Find where the given text appears and provide that cell's center as (x, y) coordinate. 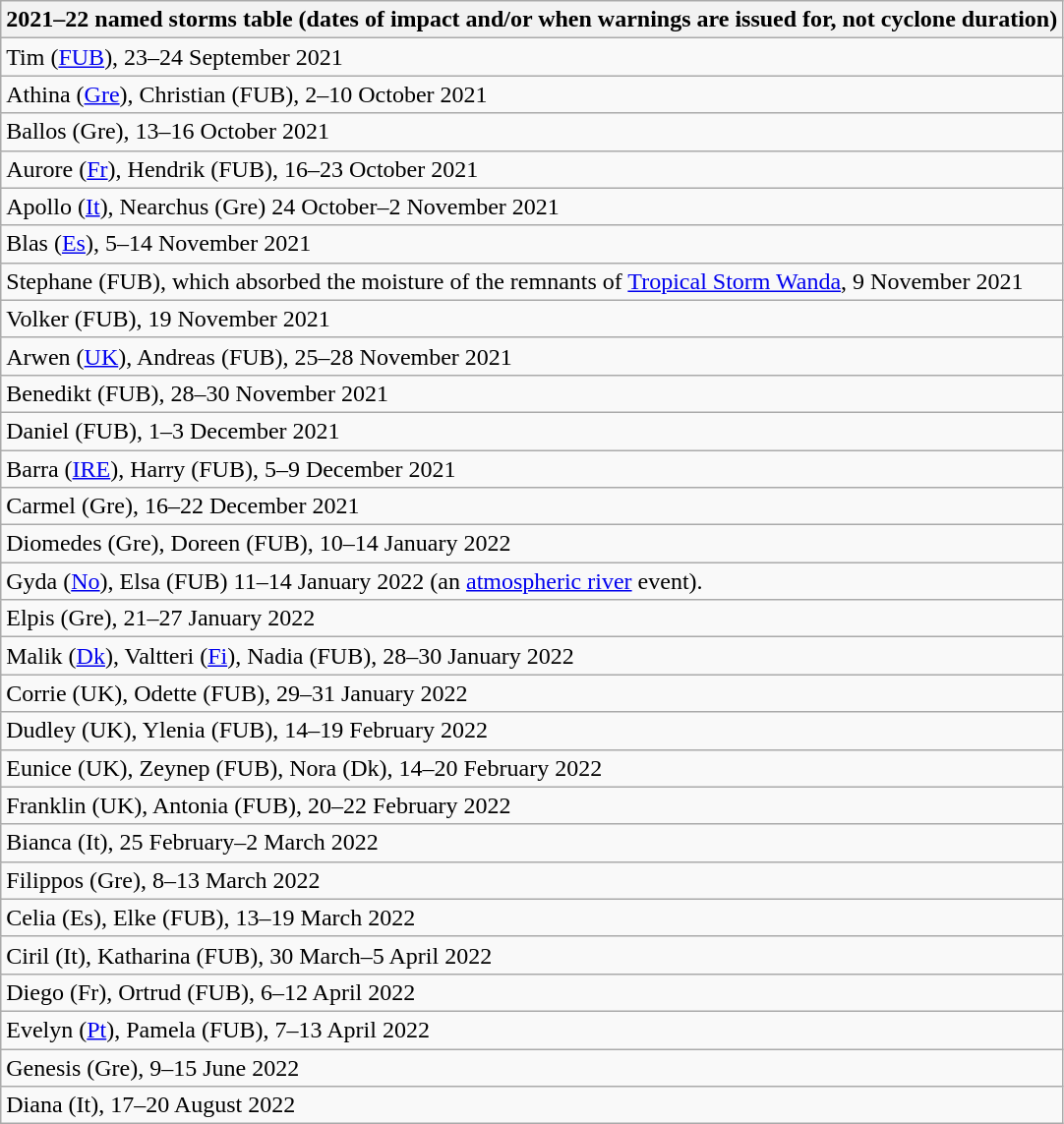
Benedikt (FUB), 28–30 November 2021 (532, 393)
Blas (Es), 5–14 November 2021 (532, 244)
Evelyn (Pt), Pamela (FUB), 7–13 April 2022 (532, 1030)
Dudley (UK), Ylenia (FUB), 14–19 February 2022 (532, 731)
Diomedes (Gre), Doreen (FUB), 10–14 January 2022 (532, 544)
Carmel (Gre), 16–22 December 2021 (532, 506)
Celia (Es), Elke (FUB), 13–19 March 2022 (532, 917)
Apollo (It), Nearchus (Gre) 24 October–2 November 2021 (532, 207)
Malik (Dk), Valtteri (Fi), Nadia (FUB), 28–30 January 2022 (532, 656)
Diana (It), 17–20 August 2022 (532, 1105)
Gyda (No), Elsa (FUB) 11–14 January 2022 (an atmospheric river event). (532, 581)
Stephane (FUB), which absorbed the moisture of the remnants of Tropical Storm Wanda, 9 November 2021 (532, 281)
Eunice (UK), Zeynep (FUB), Nora (Dk), 14–20 February 2022 (532, 768)
Tim (FUB), 23–24 September 2021 (532, 57)
Barra (IRE), Harry (FUB), 5–9 December 2021 (532, 469)
Athina (Gre), Christian (FUB), 2–10 October 2021 (532, 94)
2021–22 named storms table (dates of impact and/or when warnings are issued for, not cyclone duration) (532, 20)
Filippos (Gre), 8–13 March 2022 (532, 880)
Genesis (Gre), 9–15 June 2022 (532, 1067)
Elpis (Gre), 21–27 January 2022 (532, 619)
Ciril (It), Katharina (FUB), 30 March–5 April 2022 (532, 955)
Ballos (Gre), 13–16 October 2021 (532, 132)
Corrie (UK), Odette (FUB), 29–31 January 2022 (532, 693)
Arwen (UK), Andreas (FUB), 25–28 November 2021 (532, 356)
Bianca (It), 25 February–2 March 2022 (532, 843)
Daniel (FUB), 1–3 December 2021 (532, 431)
Aurore (Fr), Hendrik (FUB), 16–23 October 2021 (532, 169)
Diego (Fr), Ortrud (FUB), 6–12 April 2022 (532, 992)
Volker (FUB), 19 November 2021 (532, 319)
Franklin (UK), Antonia (FUB), 20–22 February 2022 (532, 805)
